For the text-containing cell, return its midpoint in [X, Y] coordinate format. 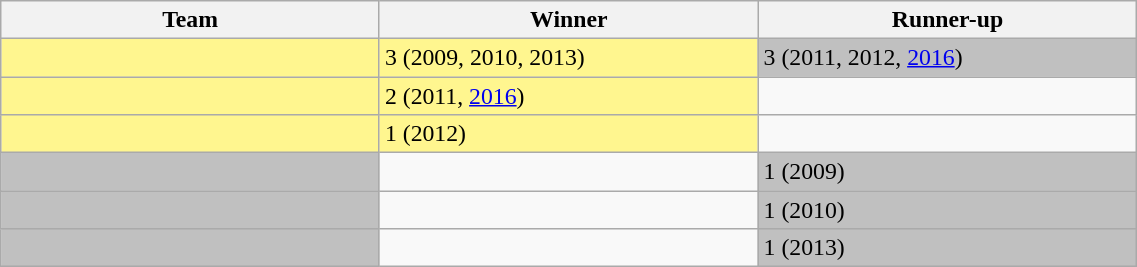
1 (2012) [568, 133]
2 (2011, 2016) [568, 96]
3 (2009, 2010, 2013) [568, 58]
1 (2013) [948, 247]
Team [190, 20]
Winner [568, 20]
1 (2009) [948, 171]
3 (2011, 2012, 2016) [948, 58]
Runner-up [948, 20]
1 (2010) [948, 209]
